Output the (X, Y) coordinate of the center of the cell containing the given text.  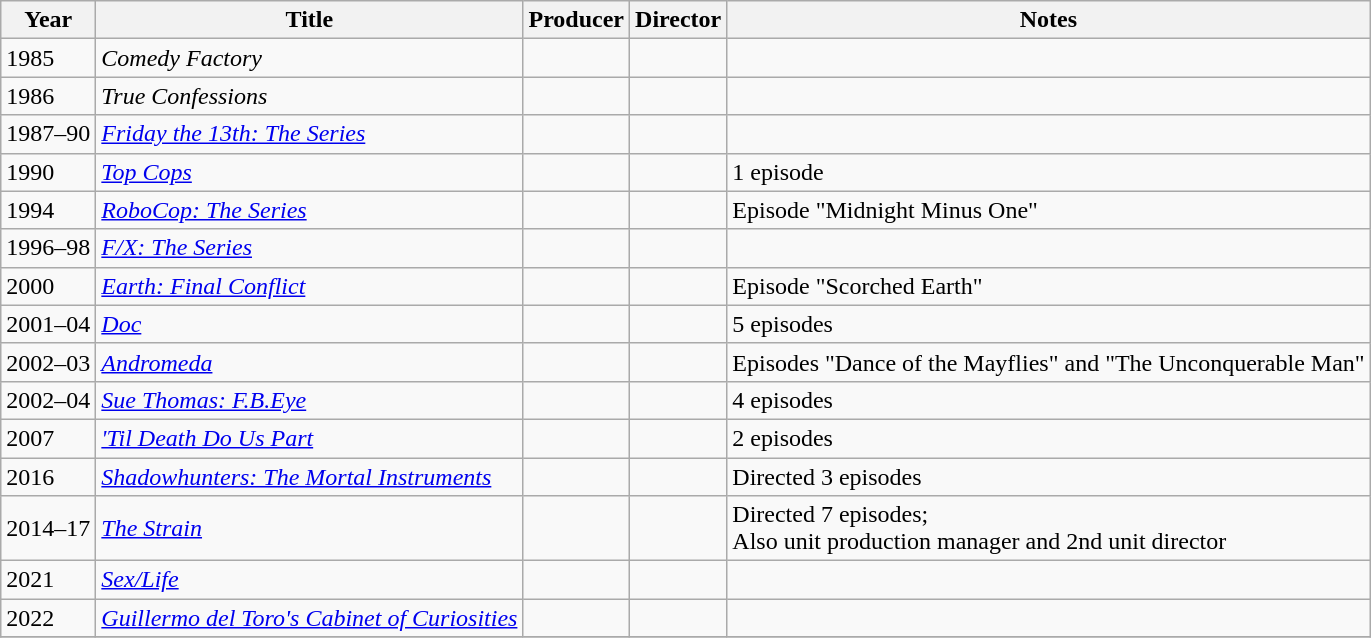
Shadowhunters: The Mortal Instruments (310, 477)
2016 (48, 477)
2007 (48, 438)
'Til Death Do Us Part (310, 438)
Director (678, 20)
The Strain (310, 528)
Episode "Scorched Earth" (1048, 286)
Sex/Life (310, 580)
Directed 3 episodes (1048, 477)
1994 (48, 210)
1986 (48, 96)
2021 (48, 580)
Doc (310, 324)
True Confessions (310, 96)
2002–04 (48, 400)
2014–17 (48, 528)
Episodes "Dance of the Mayflies" and "The Unconquerable Man" (1048, 362)
5 episodes (1048, 324)
Top Cops (310, 172)
2 episodes (1048, 438)
Directed 7 episodes;Also unit production manager and 2nd unit director (1048, 528)
Sue Thomas: F.B.Eye (310, 400)
Year (48, 20)
1987–90 (48, 134)
1985 (48, 58)
2000 (48, 286)
4 episodes (1048, 400)
Guillermo del Toro's Cabinet of Curiosities (310, 618)
RoboCop: The Series (310, 210)
Episode "Midnight Minus One" (1048, 210)
Earth: Final Conflict (310, 286)
Title (310, 20)
2001–04 (48, 324)
1990 (48, 172)
Friday the 13th: The Series (310, 134)
2002–03 (48, 362)
1996–98 (48, 248)
2022 (48, 618)
F/X: The Series (310, 248)
1 episode (1048, 172)
Comedy Factory (310, 58)
Producer (576, 20)
Notes (1048, 20)
Andromeda (310, 362)
